Output the [x, y] coordinate of the center of the cell containing the given text.  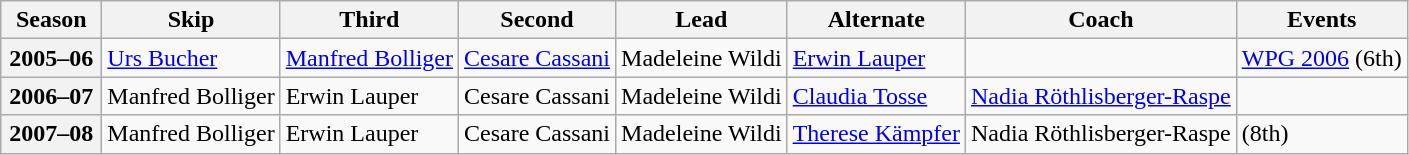
2007–08 [52, 134]
Urs Bucher [191, 58]
Skip [191, 20]
Claudia Tosse [876, 96]
Season [52, 20]
Lead [702, 20]
Therese Kämpfer [876, 134]
2006–07 [52, 96]
Second [538, 20]
Alternate [876, 20]
(8th) [1322, 134]
2005–06 [52, 58]
Third [369, 20]
Coach [1100, 20]
Events [1322, 20]
WPG 2006 (6th) [1322, 58]
